Output the [X, Y] coordinate of the center of the cell containing the given text.  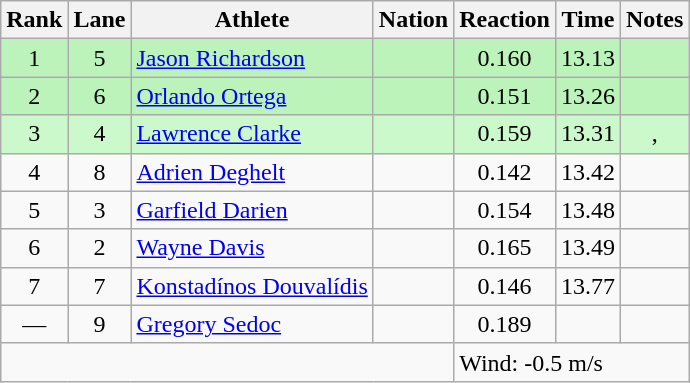
Lane [100, 20]
Time [588, 20]
, [655, 134]
0.159 [505, 134]
0.146 [505, 286]
Wayne Davis [252, 248]
Gregory Sedoc [252, 324]
Rank [34, 20]
Lawrence Clarke [252, 134]
Athlete [252, 20]
Reaction [505, 20]
Notes [655, 20]
Jason Richardson [252, 58]
0.165 [505, 248]
13.49 [588, 248]
8 [100, 172]
13.42 [588, 172]
1 [34, 58]
13.26 [588, 96]
13.13 [588, 58]
13.31 [588, 134]
— [34, 324]
0.142 [505, 172]
13.48 [588, 210]
Nation [413, 20]
Konstadínos Douvalídis [252, 286]
0.189 [505, 324]
Orlando Ortega [252, 96]
0.154 [505, 210]
0.160 [505, 58]
Garfield Darien [252, 210]
Wind: -0.5 m/s [572, 362]
9 [100, 324]
0.151 [505, 96]
Adrien Deghelt [252, 172]
13.77 [588, 286]
